For the text-containing cell, return its midpoint in [X, Y] coordinate format. 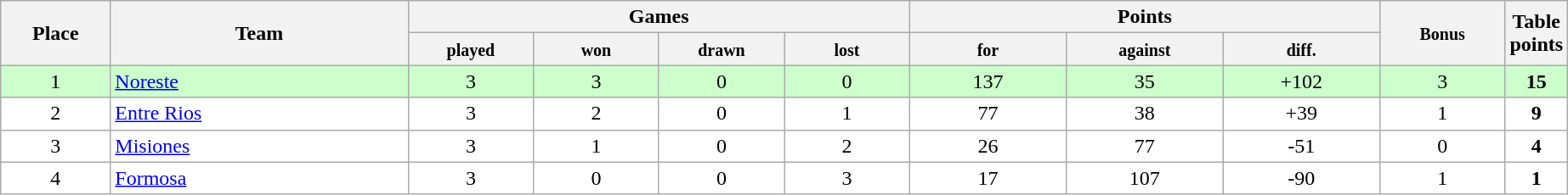
against [1145, 49]
Formosa [259, 178]
38 [1145, 114]
-51 [1301, 146]
drawn [722, 49]
Points [1144, 17]
137 [988, 81]
35 [1145, 81]
9 [1537, 114]
Team [259, 33]
Games [659, 17]
Bonus [1442, 33]
26 [988, 146]
+39 [1301, 114]
+102 [1301, 81]
Entre Rios [259, 114]
lost [847, 49]
-90 [1301, 178]
15 [1537, 81]
played [471, 49]
Tablepoints [1537, 33]
107 [1145, 178]
Place [56, 33]
for [988, 49]
diff. [1301, 49]
Misiones [259, 146]
Noreste [259, 81]
17 [988, 178]
won [597, 49]
